Scan for the cell matching the given text and deliver its [X, Y] coordinate at center. 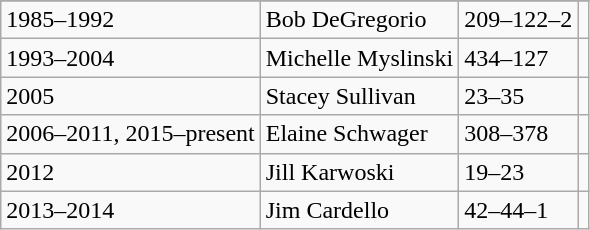
2006–2011, 2015–present [130, 134]
1985–1992 [130, 20]
Elaine Schwager [359, 134]
2012 [130, 172]
Stacey Sullivan [359, 96]
Michelle Myslinski [359, 58]
308–378 [518, 134]
209–122–2 [518, 20]
42–44–1 [518, 210]
Jim Cardello [359, 210]
2013–2014 [130, 210]
434–127 [518, 58]
23–35 [518, 96]
19–23 [518, 172]
1993–2004 [130, 58]
2005 [130, 96]
Bob DeGregorio [359, 20]
Jill Karwoski [359, 172]
